Scan for the cell matching the given text and deliver its [x, y] coordinate at center. 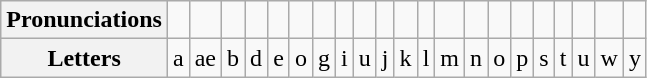
d [256, 58]
Pronunciations [84, 20]
p [522, 58]
y [634, 58]
t [563, 58]
Letters [84, 58]
g [324, 58]
ae [205, 58]
k [406, 58]
l [426, 58]
s [544, 58]
m [450, 58]
j [385, 58]
a [178, 58]
n [476, 58]
b [234, 58]
i [344, 58]
w [609, 58]
e [279, 58]
